Return the (x, y) coordinate for the center point of the cell that contains the specified text.  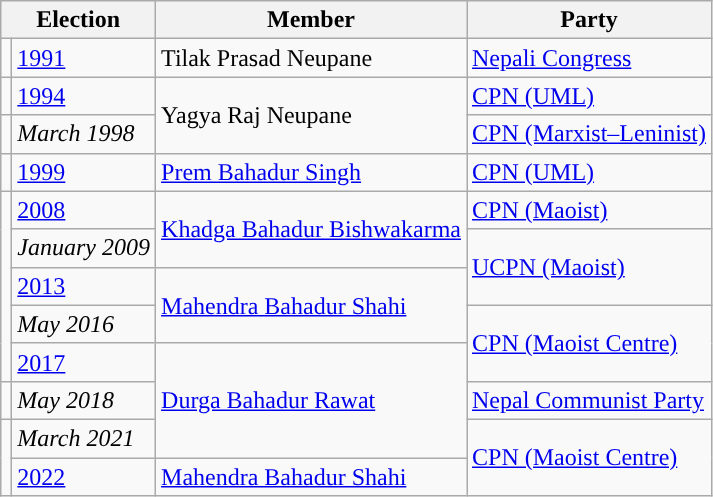
CPN (Maoist) (588, 210)
Prem Bahadur Singh (312, 172)
1994 (84, 96)
Tilak Prasad Neupane (312, 58)
Election (78, 20)
Party (588, 20)
UCPN (Maoist) (588, 267)
2017 (84, 362)
1999 (84, 172)
Durga Bahadur Rawat (312, 400)
1991 (84, 58)
2013 (84, 286)
2008 (84, 210)
March 1998 (84, 134)
May 2016 (84, 324)
CPN (Marxist–Leninist) (588, 134)
Yagya Raj Neupane (312, 115)
January 2009 (84, 248)
May 2018 (84, 400)
2022 (84, 477)
March 2021 (84, 438)
Khadga Bahadur Bishwakarma (312, 229)
Nepal Communist Party (588, 400)
Nepali Congress (588, 58)
Member (312, 20)
